Return the [X, Y] coordinate for the center point of the cell that contains the specified text.  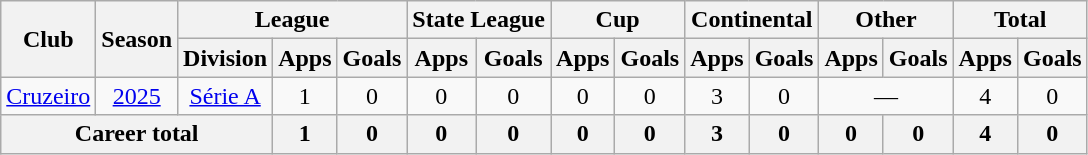
Série A [226, 96]
Total [1020, 20]
— [886, 96]
Division [226, 58]
Cup [618, 20]
Season [137, 39]
Other [886, 20]
State League [479, 20]
Cruzeiro [48, 96]
Club [48, 39]
2025 [137, 96]
Career total [137, 134]
League [292, 20]
Continental [752, 20]
